Provide the [X, Y] coordinate of the cell's center where the given text is located.  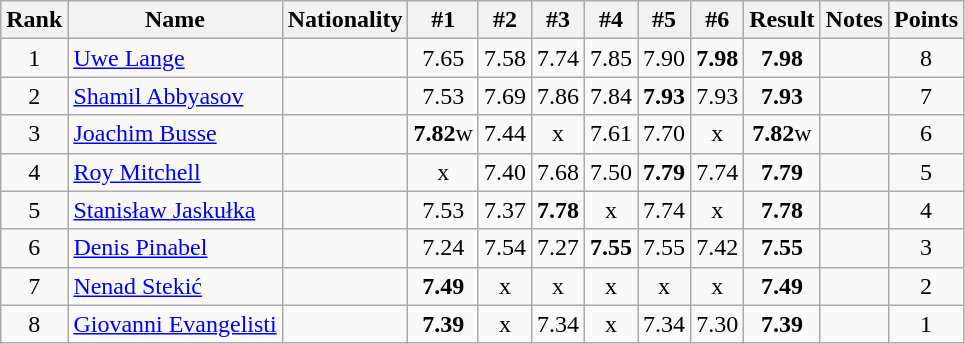
Roy Mitchell [175, 172]
7.85 [610, 58]
Rank [34, 20]
7.70 [664, 134]
Nationality [345, 20]
7.69 [504, 96]
Giovanni Evangelisti [175, 324]
#6 [718, 20]
7.54 [504, 248]
7.58 [504, 58]
Stanisław Jaskułka [175, 210]
7.40 [504, 172]
7.44 [504, 134]
7.50 [610, 172]
7.30 [718, 324]
Joachim Busse [175, 134]
7.61 [610, 134]
7.90 [664, 58]
#5 [664, 20]
7.42 [718, 248]
7.68 [558, 172]
7.24 [443, 248]
Nenad Stekić [175, 286]
7.65 [443, 58]
7.84 [610, 96]
7.37 [504, 210]
#2 [504, 20]
#1 [443, 20]
7.27 [558, 248]
Shamil Abbyasov [175, 96]
Denis Pinabel [175, 248]
Points [926, 20]
Uwe Lange [175, 58]
#3 [558, 20]
Notes [854, 20]
#4 [610, 20]
Result [782, 20]
Name [175, 20]
7.86 [558, 96]
